Extract the (x, y) coordinate from the center of the cell holding the provided text.  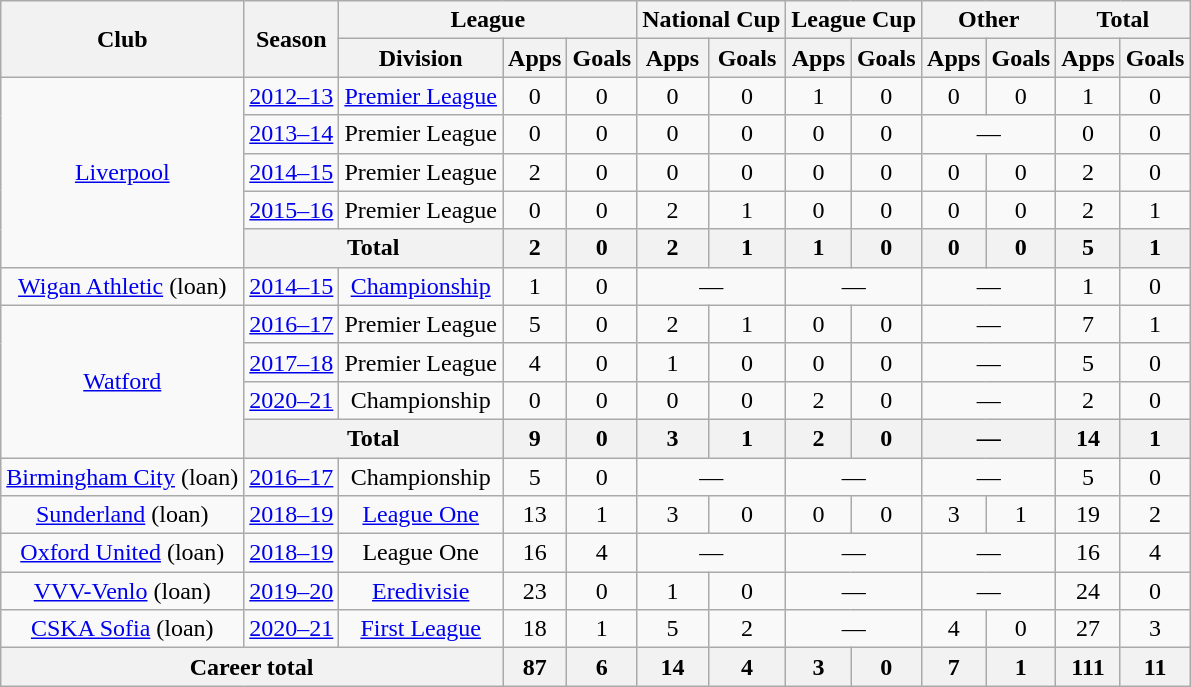
18 (535, 629)
Liverpool (122, 172)
111 (1088, 667)
League (488, 20)
27 (1088, 629)
Division (421, 58)
87 (535, 667)
6 (602, 667)
VVV-Venlo (loan) (122, 591)
24 (1088, 591)
Career total (252, 667)
Eredivisie (421, 591)
11 (1155, 667)
9 (535, 438)
Other (989, 20)
23 (535, 591)
2015–16 (292, 210)
Club (122, 39)
19 (1088, 515)
League Cup (854, 20)
Birmingham City (loan) (122, 477)
Watford (122, 381)
2012–13 (292, 96)
Sunderland (loan) (122, 515)
2017–18 (292, 362)
2019–20 (292, 591)
13 (535, 515)
CSKA Sofia (loan) (122, 629)
Season (292, 39)
Wigan Athletic (loan) (122, 286)
Oxford United (loan) (122, 553)
2013–14 (292, 134)
First League (421, 629)
National Cup (712, 20)
